Output the [x, y] coordinate of the center of the cell containing the given text.  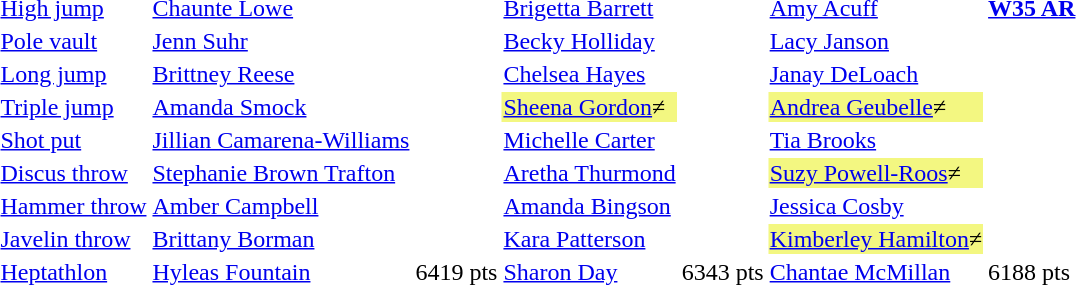
Amanda Smock [281, 107]
Amanda Bingson [590, 206]
Andrea Geubelle≠ [876, 107]
Chelsea Hayes [590, 74]
Michelle Carter [590, 140]
Jillian Camarena-Williams [281, 140]
Kimberley Hamilton≠ [876, 239]
Stephanie Brown Trafton [281, 173]
Jessica Cosby [876, 206]
Becky Holliday [590, 41]
Janay DeLoach [876, 74]
Sheena Gordon≠ [590, 107]
Brittany Borman [281, 239]
Lacy Janson [876, 41]
Amber Campbell [281, 206]
Tia Brooks [876, 140]
Jenn Suhr [281, 41]
Kara Patterson [590, 239]
Suzy Powell-Roos≠ [876, 173]
Brittney Reese [281, 74]
Aretha Thurmond [590, 173]
